Identify which cell holds the provided text, then report its [x, y] central coordinate. 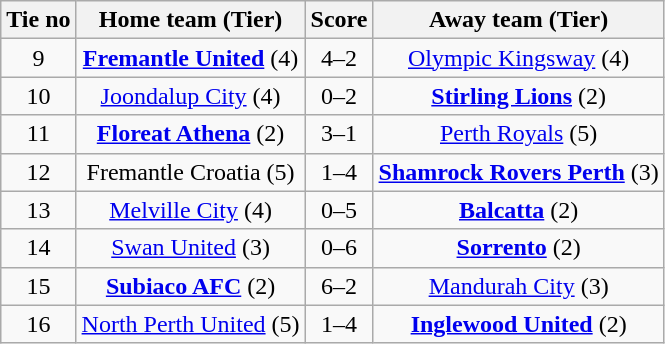
Floreat Athena (2) [190, 134]
14 [38, 248]
Olympic Kingsway (4) [518, 58]
3–1 [339, 134]
Stirling Lions (2) [518, 96]
Home team (Tier) [190, 20]
Balcatta (2) [518, 210]
Sorrento (2) [518, 248]
Subiaco AFC (2) [190, 286]
11 [38, 134]
9 [38, 58]
Score [339, 20]
6–2 [339, 286]
Shamrock Rovers Perth (3) [518, 172]
0–6 [339, 248]
Mandurah City (3) [518, 286]
Melville City (4) [190, 210]
13 [38, 210]
0–5 [339, 210]
16 [38, 324]
Swan United (3) [190, 248]
Away team (Tier) [518, 20]
10 [38, 96]
Fremantle Croatia (5) [190, 172]
Fremantle United (4) [190, 58]
0–2 [339, 96]
4–2 [339, 58]
12 [38, 172]
Tie no [38, 20]
North Perth United (5) [190, 324]
15 [38, 286]
Perth Royals (5) [518, 134]
Inglewood United (2) [518, 324]
Joondalup City (4) [190, 96]
